Detect which cell encompasses the target text, then output its (x, y) center coordinate. 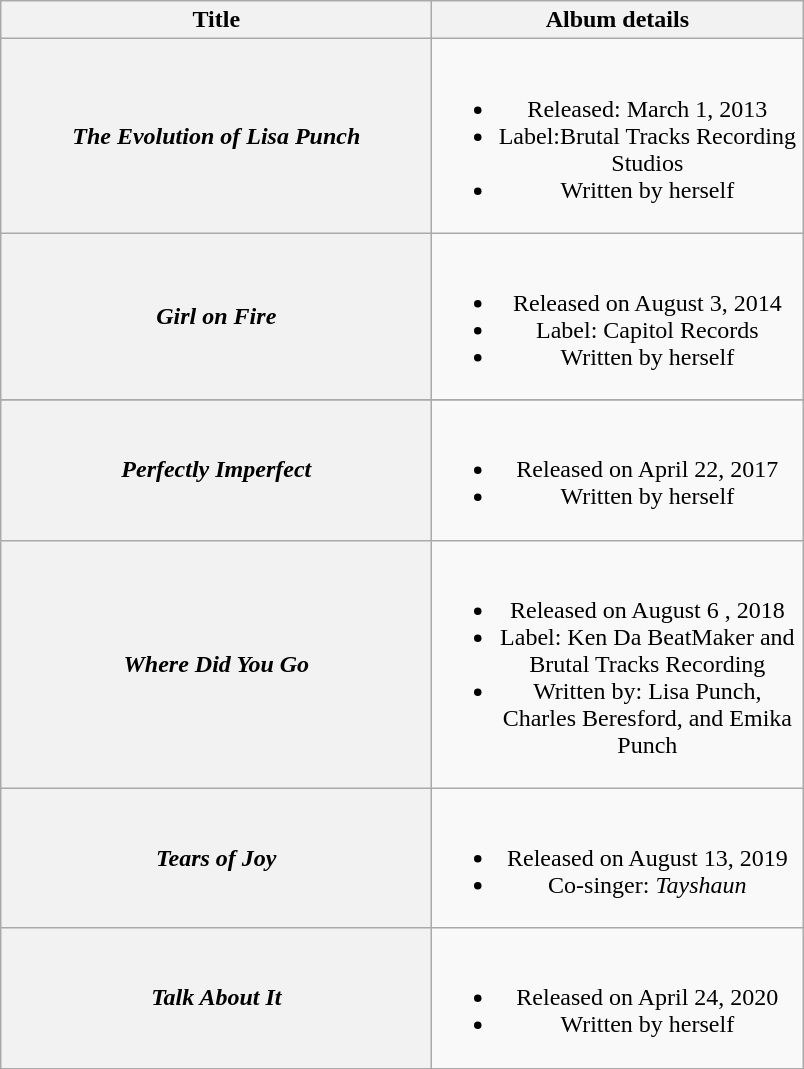
Released on August 6 , 2018Label: Ken Da BeatMaker and Brutal Tracks RecordingWritten by: Lisa Punch, Charles Beresford, and Emika Punch (618, 664)
The Evolution of Lisa Punch (216, 136)
Title (216, 20)
Where Did You Go (216, 664)
Perfectly Imperfect (216, 470)
Tears of Joy (216, 858)
Released on April 22, 2017Written by herself (618, 470)
Released on August 13, 2019Co-singer: Tayshaun (618, 858)
Released: March 1, 2013Label:Brutal Tracks Recording StudiosWritten by herself (618, 136)
Released on April 24, 2020Written by herself (618, 998)
Talk About It (216, 998)
Released on August 3, 2014Label: Capitol RecordsWritten by herself (618, 316)
Album details (618, 20)
Girl on Fire (216, 316)
